Identify which cell holds the provided text, then report its [x, y] central coordinate. 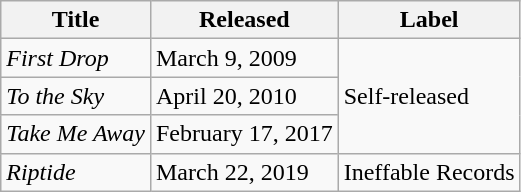
April 20, 2010 [244, 96]
Ineffable Records [429, 172]
Title [76, 20]
March 9, 2009 [244, 58]
February 17, 2017 [244, 134]
Riptide [76, 172]
Released [244, 20]
Label [429, 20]
March 22, 2019 [244, 172]
Take Me Away [76, 134]
To the Sky [76, 96]
First Drop [76, 58]
Self-released [429, 96]
